Provide the (x, y) coordinate of the cell's center where the given text is located.  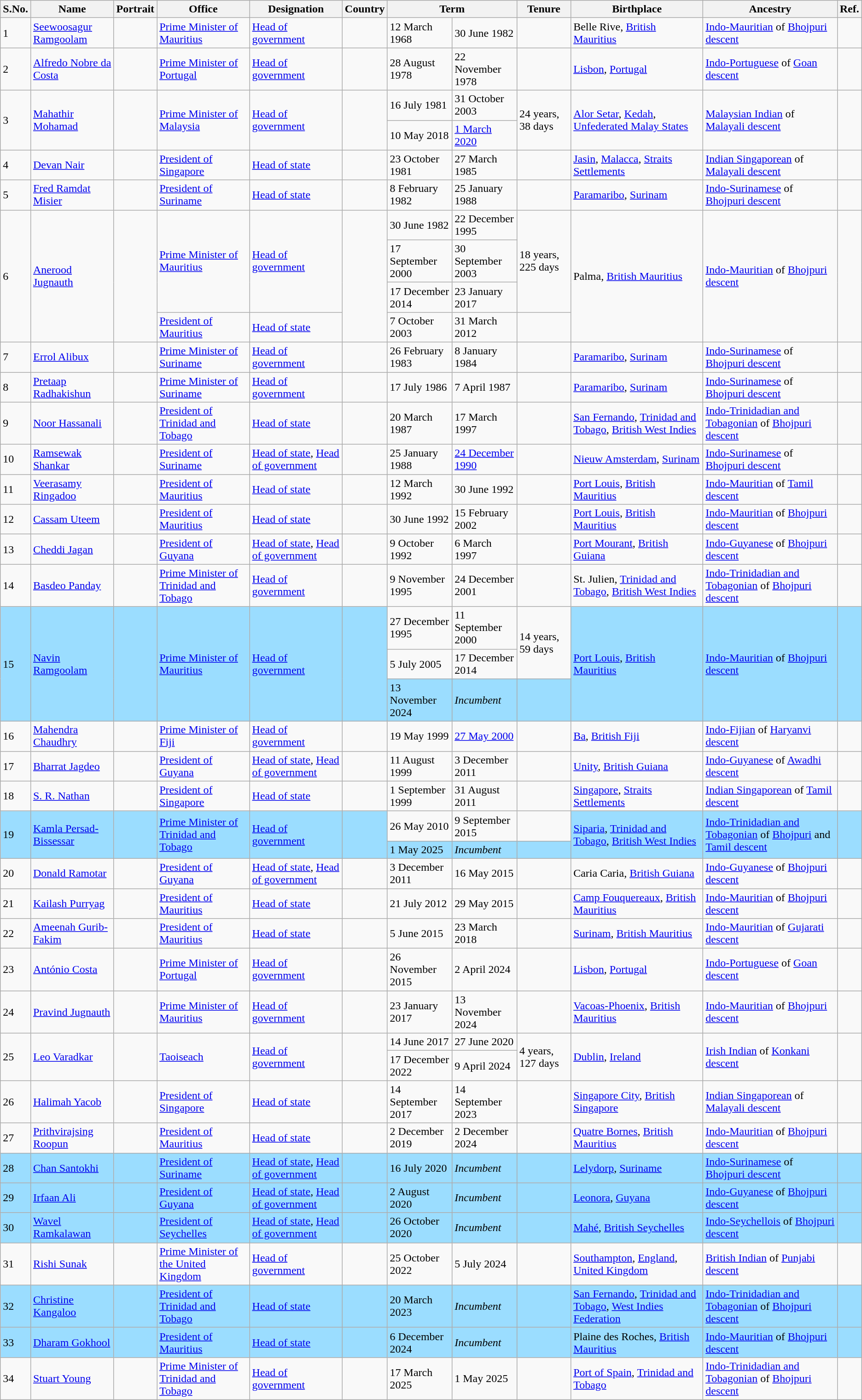
34 (16, 1378)
2 August 2020 (420, 1198)
Basdeo Panday (72, 585)
17 March 2025 (420, 1378)
Belle Rive, British Mauritius (637, 33)
Term (452, 9)
26 (16, 1102)
Ameenah Gurib-Fakim (72, 933)
12 (16, 519)
31 March 2012 (484, 327)
British Indian of Punjabi descent (770, 1264)
11 August 1999 (420, 766)
Kamla Persad-Bissessar (72, 835)
33 (16, 1342)
Indo-Trinidadian and Tobagonian of Bhojpuri and Tamil descent (770, 835)
1 (16, 33)
Indo-Mauritian of Gujarati descent (770, 933)
12 March 1968 (420, 33)
Singapore, Straits Settlements (637, 796)
Pravind Jugnauth (72, 1012)
Siparia, Trinidad and Tobago, British West Indies (637, 835)
Camp Fouquereaux, British Mauritius (637, 903)
9 (16, 423)
7 (16, 357)
Donald Ramotar (72, 874)
26 February 1983 (420, 357)
15 February 2002 (484, 519)
16 July 2020 (420, 1168)
Devan Nair (72, 165)
25 (16, 1057)
17 December 2022 (420, 1066)
31 (16, 1264)
President of Seychelles (204, 1228)
28 (16, 1168)
Veerasamy Ringadoo (72, 490)
Anerood Jugnauth (72, 276)
4 (16, 165)
Birthplace (637, 9)
Irish Indian of Konkani descent (770, 1057)
Vacoas-Phoenix, British Mauritius (637, 1012)
26 May 2010 (420, 826)
2 (16, 69)
17 September 2000 (420, 261)
Indo-Fijian of Haryanvi descent (770, 736)
26 November 2015 (420, 970)
Prithvirajsing Roopun (72, 1138)
Indo-Seychellois of Bhojpuri descent (770, 1228)
Seewoosagur Ramgoolam (72, 33)
Taoiseach (204, 1057)
26 October 2020 (420, 1228)
Christine Kangaloo (72, 1306)
Southampton, England, United Kingdom (637, 1264)
1 September 1999 (420, 796)
Prime Minister of the United Kingdom (204, 1264)
Ref. (849, 9)
Surinam, British Mauritius (637, 933)
24 December 1990 (484, 459)
27 June 2020 (484, 1042)
Port Mourant, British Guiana (637, 550)
Indo-Guyanese of Awadhi descent (770, 766)
22 November 1978 (484, 69)
6 March 1997 (484, 550)
18 years, 225 days (543, 261)
15 (16, 664)
28 August 1978 (420, 69)
Rishi Sunak (72, 1264)
Mahé, British Seychelles (637, 1228)
Country (365, 9)
Ramsewak Shankar (72, 459)
22 December 1995 (484, 225)
8 (16, 387)
3 (16, 120)
23 (16, 970)
Prime Minister of Malaysia (204, 120)
23 October 1981 (420, 165)
St. Julien, Trinidad and Tobago, British West Indies (637, 585)
17 March 1997 (484, 423)
Prime Minister of Fiji (204, 736)
30 September 2003 (484, 261)
20 March 2023 (420, 1306)
29 May 2015 (484, 903)
10 (16, 459)
7 April 1987 (484, 387)
23 March 2018 (484, 933)
Name (72, 9)
32 (16, 1306)
25 October 2022 (420, 1264)
6 (16, 276)
Pretaap Radhakishun (72, 387)
Alor Setar, Kedah, Unfederated Malay States (637, 120)
30 (16, 1228)
Singapore City, British Singapore (637, 1102)
7 October 2003 (420, 327)
31 October 2003 (484, 105)
12 March 1992 (420, 490)
14 years, 59 days (543, 642)
Plaine des Roches, British Mauritius (637, 1342)
11 September 2000 (484, 628)
Chan Santokhi (72, 1168)
Tenure (543, 9)
9 September 2015 (484, 826)
16 (16, 736)
Leonora, Guyana (637, 1198)
S. R. Nathan (72, 796)
14 September 2017 (420, 1102)
Lelydorp, Suriname (637, 1168)
29 (16, 1198)
24 (16, 1012)
Quatre Bornes, British Mauritius (637, 1138)
21 (16, 903)
Malaysian Indian of Malayali descent (770, 120)
21 July 2012 (420, 903)
Indo-Mauritian of Tamil descent (770, 490)
17 (16, 766)
27 May 2000 (484, 736)
24 December 2001 (484, 585)
S.No. (16, 9)
19 May 1999 (420, 736)
Errol Alibux (72, 357)
27 March 1985 (484, 165)
2 April 2024 (484, 970)
Mahathir Mohamad (72, 120)
24 years, 38 days (543, 120)
1 March 2020 (484, 135)
Indian Singaporean of Tamil descent (770, 796)
9 April 2024 (484, 1066)
Unity, British Guiana (637, 766)
19 (16, 835)
14 (16, 585)
Mahendra Chaudhry (72, 736)
8 January 1984 (484, 357)
Navin Ramgoolam (72, 664)
Nieuw Amsterdam, Surinam (637, 459)
Cassam Uteem (72, 519)
San Fernando, Trinidad and Tobago, British West Indies (637, 423)
2 December 2019 (420, 1138)
Alfredo Nobre da Costa (72, 69)
Kailash Purryag (72, 903)
16 July 1981 (420, 105)
8 February 1982 (420, 195)
9 November 1995 (420, 585)
17 July 1986 (420, 387)
5 (16, 195)
Ancestry (770, 9)
20 (16, 874)
Jasin, Malacca, Straits Settlements (637, 165)
Designation (296, 9)
Cheddi Jagan (72, 550)
27 December 1995 (420, 628)
13 (16, 550)
5 June 2015 (420, 933)
14 September 2023 (484, 1102)
Office (204, 9)
Palma, British Mauritius (637, 276)
5 July 2005 (420, 664)
Bharrat Jagdeo (72, 766)
António Costa (72, 970)
Irfaan Ali (72, 1198)
Portrait (135, 9)
Fred Ramdat Misier (72, 195)
9 October 1992 (420, 550)
Dharam Gokhool (72, 1342)
Wavel Ramkalawan (72, 1228)
5 July 2024 (484, 1264)
10 May 2018 (420, 135)
San Fernando, Trinidad and Tobago, West Indies Federation (637, 1306)
18 (16, 796)
16 May 2015 (484, 874)
Noor Hassanali (72, 423)
27 (16, 1138)
Port of Spain, Trinidad and Tobago (637, 1378)
Ba, British Fiji (637, 736)
Leo Varadkar (72, 1057)
Halimah Yacob (72, 1102)
4 years, 127 days (543, 1057)
Caria Caria, British Guiana (637, 874)
22 (16, 933)
6 December 2024 (420, 1342)
14 June 2017 (420, 1042)
11 (16, 490)
2 December 2024 (484, 1138)
20 March 1987 (420, 423)
31 August 2011 (484, 796)
Dublin, Ireland (637, 1057)
Stuart Young (72, 1378)
